Identify which cell holds the provided text, then report its [x, y] central coordinate. 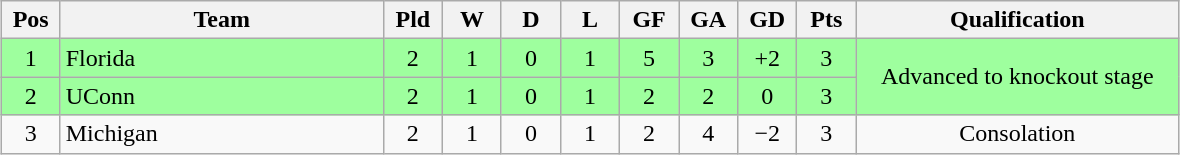
−2 [768, 134]
Team [222, 20]
UConn [222, 96]
Advanced to knockout stage [1018, 77]
Florida [222, 58]
Qualification [1018, 20]
5 [650, 58]
L [590, 20]
Pos [30, 20]
GD [768, 20]
Pld [412, 20]
GA [708, 20]
GF [650, 20]
D [530, 20]
W [472, 20]
4 [708, 134]
+2 [768, 58]
Consolation [1018, 134]
Pts [826, 20]
Michigan [222, 134]
